Determine the [x, y] coordinate at the center of the cell enclosing the given text.  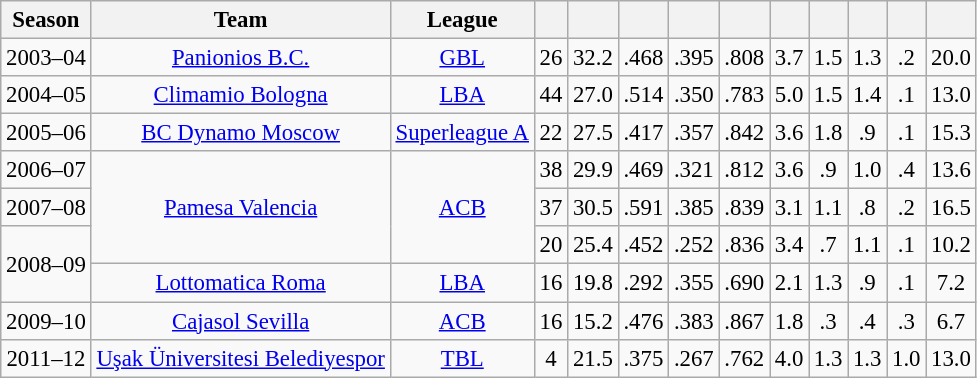
19.8 [593, 283]
.383 [694, 321]
.355 [694, 283]
.808 [744, 58]
.252 [694, 245]
.762 [744, 358]
.7 [828, 245]
2009–10 [46, 321]
2006–07 [46, 170]
.476 [643, 321]
Lottomatica Roma [240, 283]
2011–12 [46, 358]
37 [550, 208]
Superleague A [462, 133]
.842 [744, 133]
.321 [694, 170]
13.6 [951, 170]
Climamio Bologna [240, 95]
.452 [643, 245]
4.0 [790, 358]
League [462, 20]
5.0 [790, 95]
.468 [643, 58]
.690 [744, 283]
Pamesa Valencia [240, 208]
20 [550, 245]
.8 [868, 208]
15.2 [593, 321]
.292 [643, 283]
22 [550, 133]
2005–06 [46, 133]
.867 [744, 321]
32.2 [593, 58]
.417 [643, 133]
Panionios B.C. [240, 58]
Uşak Üniversitesi Belediyespor [240, 358]
16.5 [951, 208]
.514 [643, 95]
TBL [462, 358]
.836 [744, 245]
2007–08 [46, 208]
Season [46, 20]
.469 [643, 170]
2003–04 [46, 58]
3.1 [790, 208]
2004–05 [46, 95]
.350 [694, 95]
44 [550, 95]
38 [550, 170]
BC Dynamo Moscow [240, 133]
3.4 [790, 245]
29.9 [593, 170]
.267 [694, 358]
.375 [643, 358]
26 [550, 58]
25.4 [593, 245]
2008–09 [46, 264]
21.5 [593, 358]
20.0 [951, 58]
Team [240, 20]
.591 [643, 208]
30.5 [593, 208]
2.1 [790, 283]
.783 [744, 95]
4 [550, 358]
.395 [694, 58]
.385 [694, 208]
.839 [744, 208]
.812 [744, 170]
.357 [694, 133]
27.0 [593, 95]
GBL [462, 58]
Cajasol Sevilla [240, 321]
27.5 [593, 133]
15.3 [951, 133]
6.7 [951, 321]
1.4 [868, 95]
7.2 [951, 283]
10.2 [951, 245]
3.7 [790, 58]
